For the text-containing cell, return its midpoint in (x, y) coordinate format. 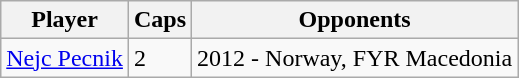
2012 - Norway, FYR Macedonia (355, 58)
Nejc Pecnik (65, 58)
Player (65, 20)
2 (160, 58)
Caps (160, 20)
Opponents (355, 20)
